Output the [x, y] coordinate of the center of the cell containing the given text.  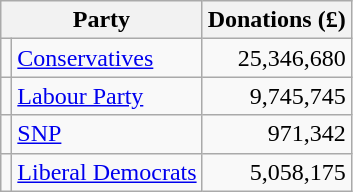
Labour Party [107, 96]
SNP [107, 134]
Donations (£) [276, 20]
971,342 [276, 134]
Party [102, 20]
25,346,680 [276, 58]
5,058,175 [276, 172]
Liberal Democrats [107, 172]
9,745,745 [276, 96]
Conservatives [107, 58]
